For the text-containing cell, return its midpoint in [X, Y] coordinate format. 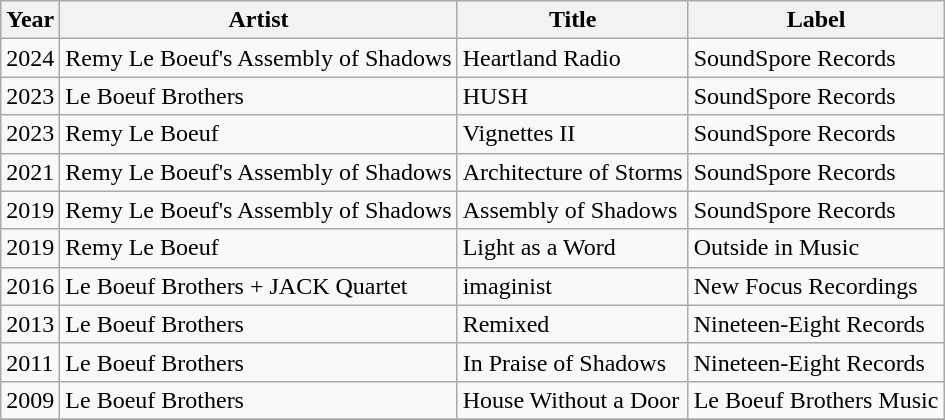
HUSH [572, 96]
2009 [30, 400]
Vignettes II [572, 134]
imaginist [572, 286]
Label [816, 20]
Le Boeuf Brothers Music [816, 400]
2024 [30, 58]
2021 [30, 172]
House Without a Door [572, 400]
Architecture of Storms [572, 172]
2011 [30, 362]
Remixed [572, 324]
New Focus Recordings [816, 286]
Assembly of Shadows [572, 210]
Year [30, 20]
Artist [258, 20]
Heartland Radio [572, 58]
Light as a Word [572, 248]
Title [572, 20]
2016 [30, 286]
Outside in Music [816, 248]
Le Boeuf Brothers + JACK Quartet [258, 286]
2013 [30, 324]
In Praise of Shadows [572, 362]
